For the text-containing cell, return its midpoint in [X, Y] coordinate format. 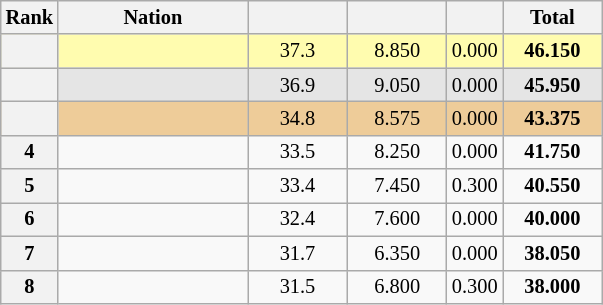
6.350 [397, 253]
43.375 [553, 118]
7.450 [397, 186]
7 [30, 253]
38.000 [553, 287]
45.950 [553, 85]
8 [30, 287]
31.5 [298, 287]
4 [30, 152]
31.7 [298, 253]
8.575 [397, 118]
40.550 [553, 186]
34.8 [298, 118]
6 [30, 219]
46.150 [553, 51]
Rank [30, 17]
38.050 [553, 253]
32.4 [298, 219]
41.750 [553, 152]
5 [30, 186]
8.250 [397, 152]
8.850 [397, 51]
36.9 [298, 85]
9.050 [397, 85]
6.800 [397, 287]
Total [553, 17]
37.3 [298, 51]
33.5 [298, 152]
40.000 [553, 219]
Nation [153, 17]
7.600 [397, 219]
33.4 [298, 186]
